Search for the cell housing the specified text and yield its (X, Y) center coordinate. 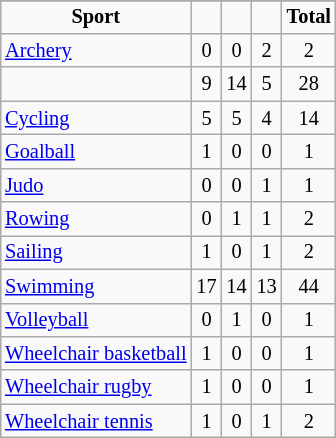
Archery (96, 51)
28 (309, 84)
13 (267, 286)
Goalball (96, 152)
Wheelchair rugby (96, 387)
Wheelchair basketball (96, 354)
Rowing (96, 219)
Volleyball (96, 320)
Sport (96, 17)
Wheelchair tennis (96, 421)
44 (309, 286)
Cycling (96, 118)
9 (206, 84)
Swimming (96, 286)
4 (267, 118)
Judo (96, 185)
17 (206, 286)
Total (309, 17)
Sailing (96, 253)
